Identify which cell holds the provided text, then report its [X, Y] central coordinate. 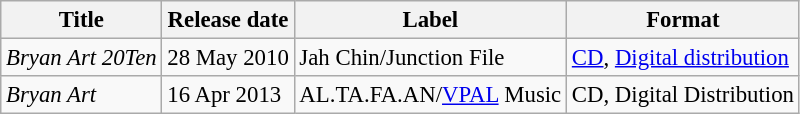
Label [430, 20]
AL.TA.FA.AN/VPAL Music [430, 95]
CD, Digital Distribution [684, 95]
Release date [228, 20]
28 May 2010 [228, 58]
Title [82, 20]
Bryan Art [82, 95]
Jah Chin/Junction File [430, 58]
16 Apr 2013 [228, 95]
CD, Digital distribution [684, 58]
Bryan Art 20Ten [82, 58]
Format [684, 20]
